Find where the given text appears and provide that cell's center as (x, y) coordinate. 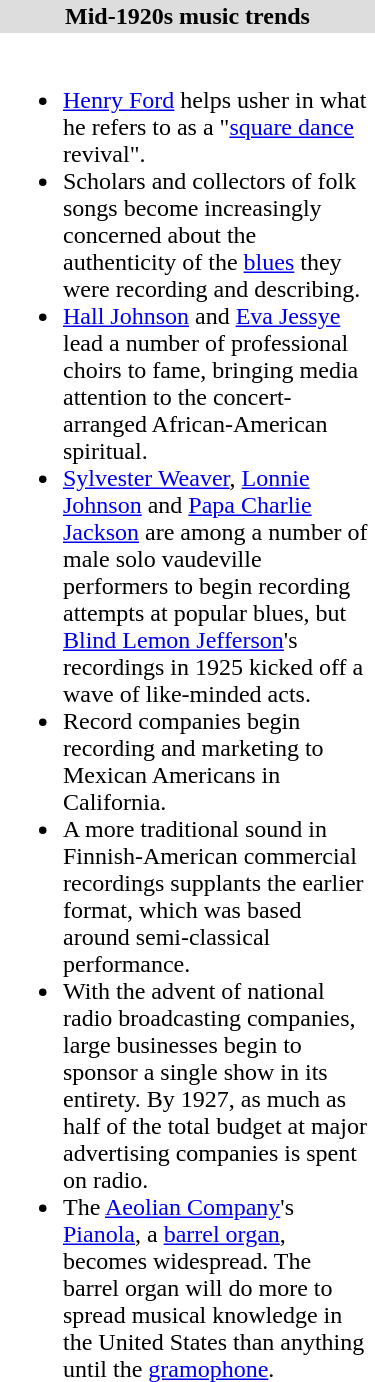
Mid-1920s music trends (188, 16)
